Detect which cell encompasses the target text, then output its [X, Y] center coordinate. 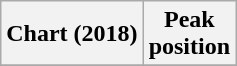
Chart (2018) [72, 34]
Peakposition [189, 34]
